For the text-containing cell, return its midpoint in [X, Y] coordinate format. 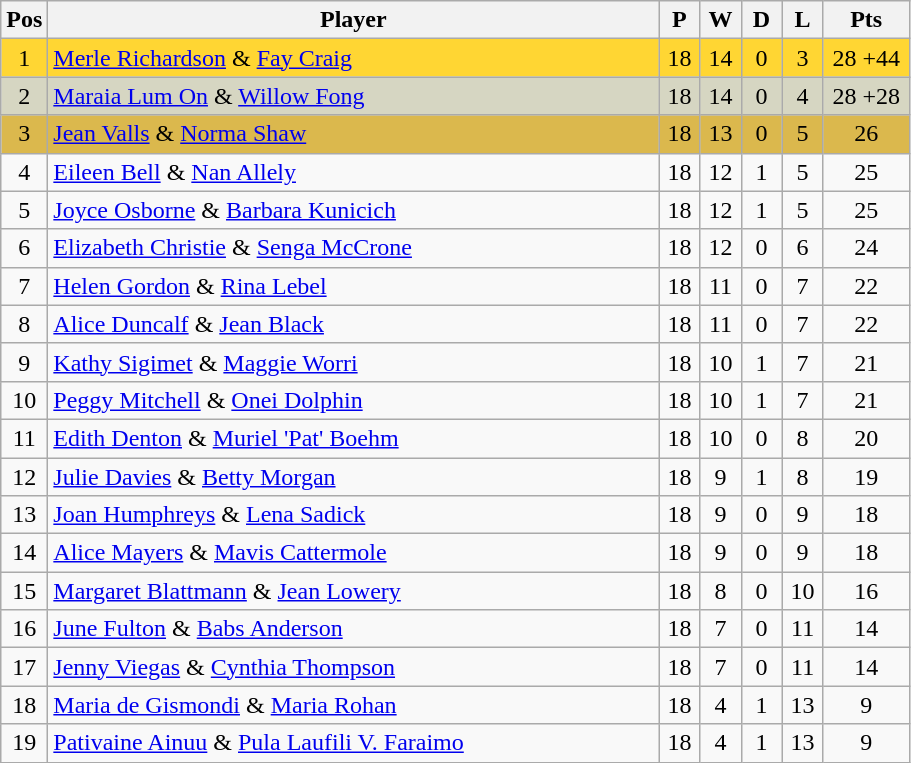
Maraia Lum On & Willow Fong [354, 96]
Helen Gordon & Rina Lebel [354, 286]
Pativaine Ainuu & Pula Laufili V. Faraimo [354, 743]
28 +44 [866, 58]
20 [866, 438]
Elizabeth Christie & Senga McCrone [354, 248]
Julie Davies & Betty Morgan [354, 477]
Margaret Blattmann & Jean Lowery [354, 591]
Alice Duncalf & Jean Black [354, 324]
Edith Denton & Muriel 'Pat' Boehm [354, 438]
Merle Richardson & Fay Craig [354, 58]
26 [866, 134]
D [762, 20]
Joyce Osborne & Barbara Kunicich [354, 210]
P [680, 20]
Kathy Sigimet & Maggie Worri [354, 362]
Eileen Bell & Nan Allely [354, 172]
Alice Mayers & Mavis Cattermole [354, 553]
Pts [866, 20]
Jenny Viegas & Cynthia Thompson [354, 667]
17 [24, 667]
Jean Valls & Norma Shaw [354, 134]
Peggy Mitchell & Onei Dolphin [354, 400]
June Fulton & Babs Anderson [354, 629]
Pos [24, 20]
Joan Humphreys & Lena Sadick [354, 515]
24 [866, 248]
L [802, 20]
Player [354, 20]
15 [24, 591]
Maria de Gismondi & Maria Rohan [354, 705]
2 [24, 96]
W [720, 20]
28 +28 [866, 96]
